Capture the cell that displays the provided text and extract its (x, y) central coordinate. 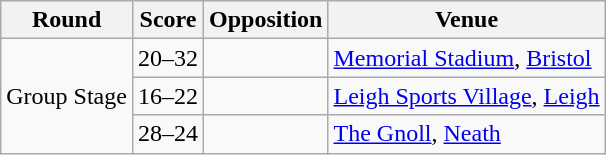
16–22 (168, 96)
Memorial Stadium, Bristol (466, 58)
20–32 (168, 58)
Leigh Sports Village, Leigh (466, 96)
Group Stage (67, 96)
Venue (466, 20)
Opposition (266, 20)
The Gnoll, Neath (466, 134)
28–24 (168, 134)
Score (168, 20)
Round (67, 20)
